From the cell containing the given text, extract its center point as [x, y] coordinate. 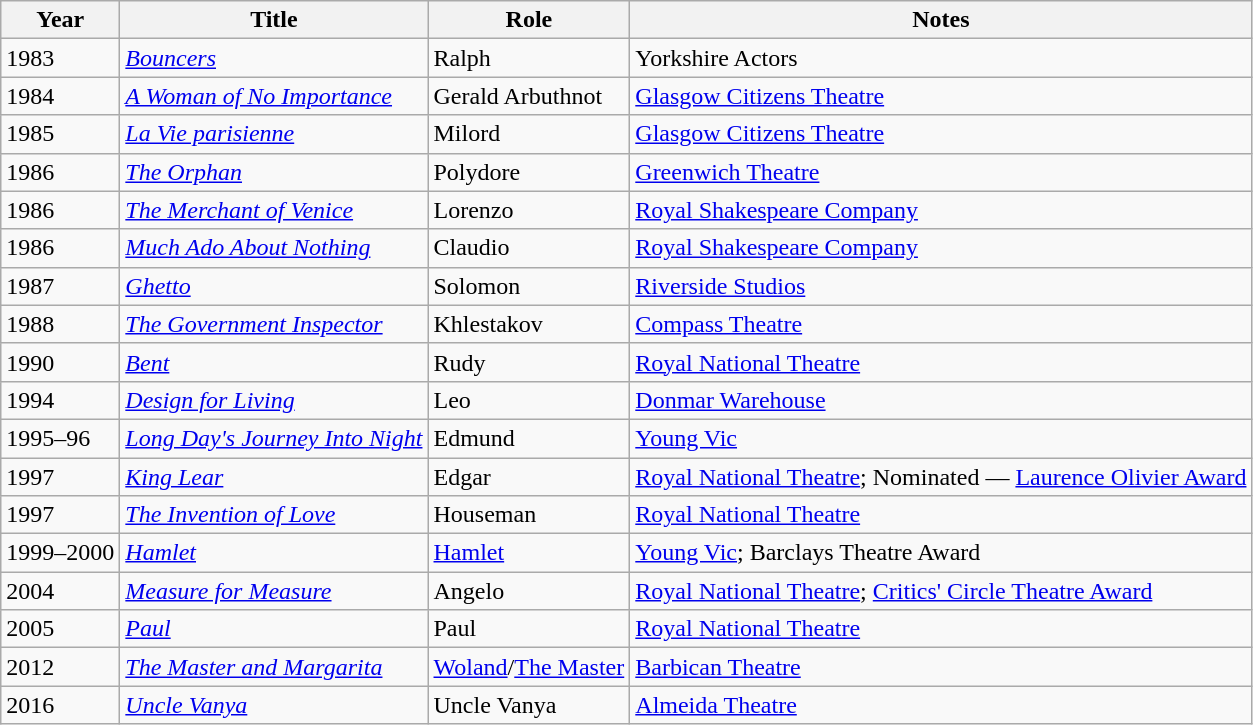
Greenwich Theatre [941, 172]
The Government Inspector [274, 324]
Riverside Studios [941, 286]
Claudio [529, 248]
Compass Theatre [941, 324]
1987 [60, 286]
Title [274, 20]
Rudy [529, 362]
Long Day's Journey Into Night [274, 438]
1983 [60, 58]
Leo [529, 400]
Much Ado About Nothing [274, 248]
Measure for Measure [274, 591]
1995–96 [60, 438]
Year [60, 20]
Yorkshire Actors [941, 58]
Bent [274, 362]
Milord [529, 134]
Edgar [529, 477]
Polydore [529, 172]
1988 [60, 324]
Gerald Arbuthnot [529, 96]
1984 [60, 96]
The Master and Margarita [274, 667]
Almeida Theatre [941, 705]
Houseman [529, 515]
1990 [60, 362]
Notes [941, 20]
Bouncers [274, 58]
Angelo [529, 591]
The Merchant of Venice [274, 210]
Royal National Theatre; Critics' Circle Theatre Award [941, 591]
Khlestakov [529, 324]
2005 [60, 629]
La Vie parisienne [274, 134]
Solomon [529, 286]
2004 [60, 591]
The Orphan [274, 172]
King Lear [274, 477]
Woland/The Master [529, 667]
Ghetto [274, 286]
2012 [60, 667]
Young Vic [941, 438]
Donmar Warehouse [941, 400]
Barbican Theatre [941, 667]
The Invention of Love [274, 515]
1985 [60, 134]
Royal National Theatre; Nominated — Laurence Olivier Award [941, 477]
1999–2000 [60, 553]
Design for Living [274, 400]
Role [529, 20]
Edmund [529, 438]
Ralph [529, 58]
Lorenzo [529, 210]
2016 [60, 705]
A Woman of No Importance [274, 96]
1994 [60, 400]
Young Vic; Barclays Theatre Award [941, 553]
